Return [x, y] of the center of cell containing provided text 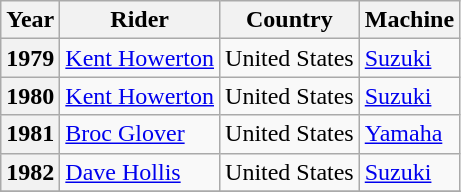
Rider [140, 20]
Dave Hollis [140, 172]
Country [290, 20]
Machine [409, 20]
Broc Glover [140, 134]
1982 [30, 172]
1980 [30, 96]
Yamaha [409, 134]
Year [30, 20]
1981 [30, 134]
1979 [30, 58]
